Return the [x, y] coordinate for the center point of the cell that contains the specified text.  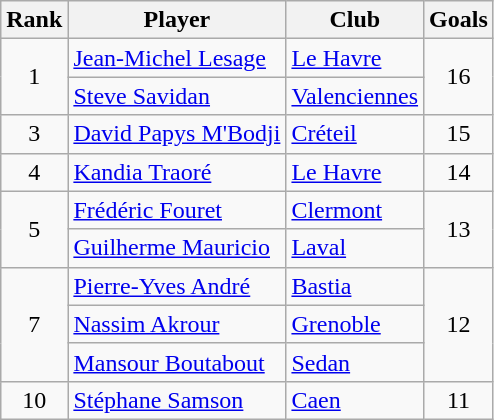
12 [459, 324]
Frédéric Fouret [177, 210]
Créteil [355, 134]
Steve Savidan [177, 96]
11 [459, 400]
Valenciennes [355, 96]
Mansour Boutabout [177, 362]
1 [34, 77]
Stéphane Samson [177, 400]
Pierre-Yves André [177, 286]
Kandia Traoré [177, 172]
Sedan [355, 362]
Grenoble [355, 324]
10 [34, 400]
4 [34, 172]
David Papys M'Bodji [177, 134]
Jean-Michel Lesage [177, 58]
14 [459, 172]
Laval [355, 248]
Caen [355, 400]
Nassim Akrour [177, 324]
Clermont [355, 210]
3 [34, 134]
16 [459, 77]
7 [34, 324]
13 [459, 229]
Bastia [355, 286]
Rank [34, 20]
Player [177, 20]
Goals [459, 20]
15 [459, 134]
Guilherme Mauricio [177, 248]
5 [34, 229]
Club [355, 20]
